Scan for the cell matching the given text and deliver its [X, Y] coordinate at center. 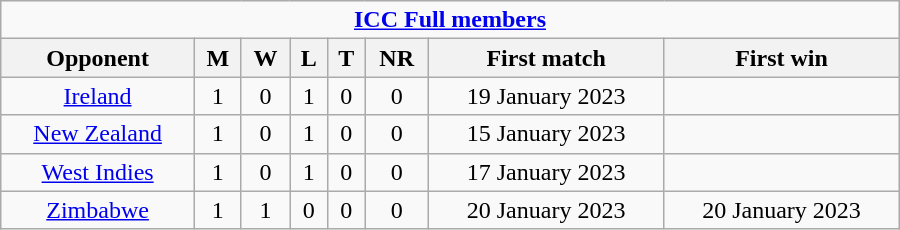
New Zealand [98, 134]
Zimbabwe [98, 210]
First win [782, 58]
First match [546, 58]
Opponent [98, 58]
T [346, 58]
19 January 2023 [546, 96]
17 January 2023 [546, 172]
Ireland [98, 96]
M [218, 58]
West Indies [98, 172]
W [266, 58]
ICC Full members [450, 20]
L [309, 58]
NR [396, 58]
15 January 2023 [546, 134]
